Identify which cell holds the provided text, then report its [X, Y] central coordinate. 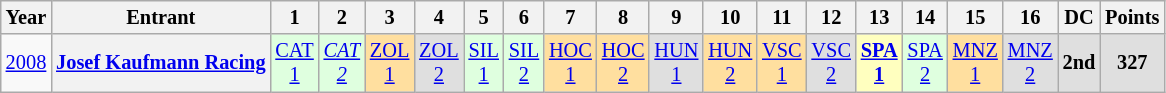
ZOL2 [438, 63]
ZOL1 [390, 63]
16 [1030, 17]
7 [570, 17]
DC [1080, 17]
12 [830, 17]
1 [294, 17]
HOC2 [624, 63]
13 [880, 17]
8 [624, 17]
SIL2 [524, 63]
CAT1 [294, 63]
SPA1 [880, 63]
2nd [1080, 63]
SPA2 [924, 63]
3 [390, 17]
11 [782, 17]
CAT2 [342, 63]
HUN1 [676, 63]
HUN2 [730, 63]
VSC1 [782, 63]
15 [976, 17]
5 [484, 17]
Points [1132, 17]
4 [438, 17]
2008 [26, 63]
14 [924, 17]
6 [524, 17]
327 [1132, 63]
9 [676, 17]
HOC1 [570, 63]
Year [26, 17]
SIL1 [484, 63]
2 [342, 17]
10 [730, 17]
MNZ2 [1030, 63]
Entrant [160, 17]
Josef Kaufmann Racing [160, 63]
VSC2 [830, 63]
MNZ1 [976, 63]
